Determine the (x, y) coordinate at the center of the cell enclosing the given text.  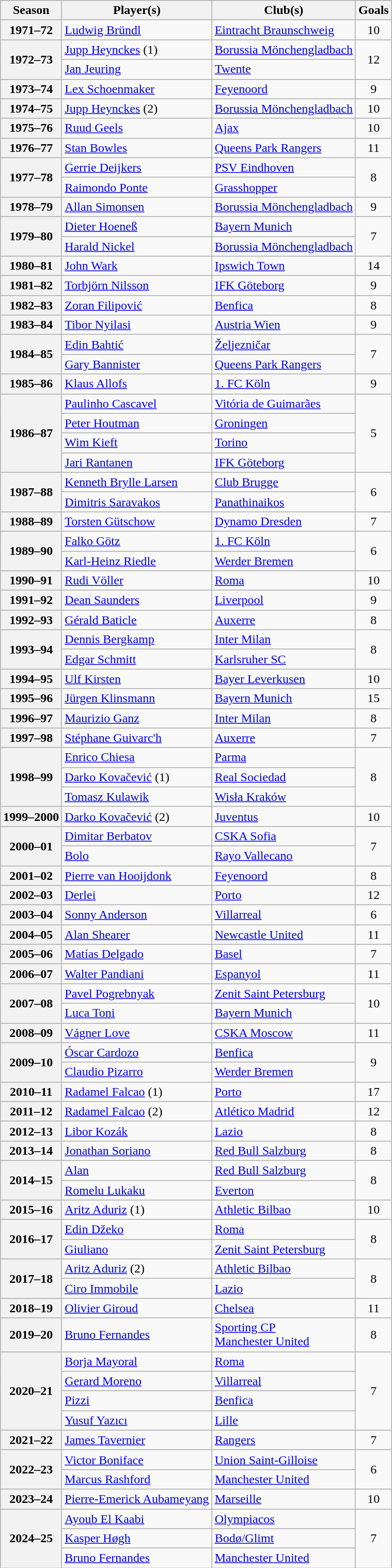
Chelsea (284, 1308)
2008–09 (31, 1033)
Lille (284, 1420)
Torsten Gütschow (137, 521)
Aritz Aduriz (2) (137, 1269)
2019–20 (31, 1335)
Bodø/Glimt (284, 1539)
Player(s) (137, 10)
1992–93 (31, 620)
Lex Schoenmaker (137, 89)
Bayer Leverkusen (284, 679)
Eintracht Braunschweig (284, 30)
2012–13 (31, 1131)
1986–87 (31, 433)
1980–81 (31, 266)
2009–10 (31, 1062)
Zoran Filipović (137, 305)
Paulinho Cascavel (137, 403)
Óscar Cardozo (137, 1052)
1972–73 (31, 59)
Maurizio Ganz (137, 718)
1993–94 (31, 649)
CSKA Moscow (284, 1033)
Kasper Høgh (137, 1539)
Wisła Kraków (284, 797)
Karlsruher SC (284, 659)
Alan Shearer (137, 935)
Jan Jeuring (137, 69)
Newcastle United (284, 935)
2006–07 (31, 974)
2005–06 (31, 954)
Borja Mayoral (137, 1361)
Club Brugge (284, 482)
Austria Wien (284, 325)
1990–91 (31, 581)
Olympiacos (284, 1518)
Gerrie Deijkers (137, 167)
1973–74 (31, 89)
2023–24 (31, 1499)
1997–98 (31, 738)
2021–22 (31, 1440)
Tibor Nyilasi (137, 325)
Victor Boniface (137, 1460)
Yusuf Yazıcı (137, 1420)
Giuliano (137, 1249)
2015–16 (31, 1210)
Twente (284, 69)
Olivier Giroud (137, 1308)
Edin Džeko (137, 1230)
2002–03 (31, 895)
Gerard Moreno (137, 1381)
Union Saint-Gilloise (284, 1460)
1987–88 (31, 492)
1971–72 (31, 30)
John Wark (137, 266)
Ipswich Town (284, 266)
2010–11 (31, 1092)
Jürgen Klinsmann (137, 698)
Parma (284, 757)
Aritz Aduriz (1) (137, 1210)
Matías Delgado (137, 954)
1977–78 (31, 177)
1996–97 (31, 718)
1985–86 (31, 384)
Everton (284, 1190)
Edgar Schmitt (137, 659)
2001–02 (31, 876)
1999–2000 (31, 816)
Dennis Bergkamp (137, 640)
2007–08 (31, 1003)
Sonny Anderson (137, 915)
Falko Götz (137, 541)
Libor Kozák (137, 1131)
2022–23 (31, 1469)
Pierre-Emerick Aubameyang (137, 1499)
14 (373, 266)
Claudio Pizarro (137, 1072)
Vágner Love (137, 1033)
Dimitar Berbatov (137, 836)
17 (373, 1092)
1975–76 (31, 128)
Alan (137, 1170)
Marcus Rashford (137, 1479)
1994–95 (31, 679)
Real Sociedad (284, 777)
Goals (373, 10)
Harald Nickel (137, 246)
Dynamo Dresden (284, 521)
Ulf Kirsten (137, 679)
Gérald Baticle (137, 620)
Edin Bahtić (137, 345)
Dean Saunders (137, 600)
Darko Kovačević (2) (137, 816)
Enrico Chiesa (137, 757)
1983–84 (31, 325)
5 (373, 433)
Grasshopper (284, 187)
1995–96 (31, 698)
Jari Rantanen (137, 462)
Kenneth Brylle Larsen (137, 482)
PSV Eindhoven (284, 167)
2018–19 (31, 1308)
Groningen (284, 423)
1978–79 (31, 207)
1998–99 (31, 777)
Željezničar (284, 345)
1984–85 (31, 354)
Romelu Lukaku (137, 1190)
Gary Bannister (137, 364)
James Tavernier (137, 1440)
2011–12 (31, 1111)
2024–25 (31, 1538)
Darko Kovačević (1) (137, 777)
Atlético Madrid (284, 1111)
Raimondo Ponte (137, 187)
1991–92 (31, 600)
1976–77 (31, 148)
1974–75 (31, 108)
2000–01 (31, 846)
Jonathan Soriano (137, 1151)
Tomasz Kulawik (137, 797)
Rangers (284, 1440)
Juventus (284, 816)
Radamel Falcao (1) (137, 1092)
Ludwig Bründl (137, 30)
Jupp Heynckes (1) (137, 50)
2020–21 (31, 1391)
Espanyol (284, 974)
Jupp Heynckes (2) (137, 108)
Allan Simonsen (137, 207)
15 (373, 698)
Ayoub El Kaabi (137, 1518)
2016–17 (31, 1239)
Season (31, 10)
Dimitris Saravakos (137, 502)
Torbjörn Nilsson (137, 286)
Derlei (137, 895)
Wim Kieft (137, 443)
Pavel Pogrebnyak (137, 993)
Karl-Heinz Riedle (137, 561)
Liverpool (284, 600)
Bolo (137, 856)
2017–18 (31, 1279)
Sporting CP Manchester United (284, 1335)
Panathinaikos (284, 502)
Ruud Geels (137, 128)
Stan Bowles (137, 148)
1989–90 (31, 551)
Pierre van Hooijdonk (137, 876)
2003–04 (31, 915)
2014–15 (31, 1180)
2013–14 (31, 1151)
Vitória de Guimarães (284, 403)
Ciro Immobile (137, 1288)
2004–05 (31, 935)
1982–83 (31, 305)
Walter Pandiani (137, 974)
Marseille (284, 1499)
Stéphane Guivarc'h (137, 738)
Radamel Falcao (2) (137, 1111)
Klaus Allofs (137, 384)
Basel (284, 954)
1981–82 (31, 286)
Ajax (284, 128)
Peter Houtman (137, 423)
1988–89 (31, 521)
1979–80 (31, 236)
Rayo Vallecano (284, 856)
Torino (284, 443)
Rudi Völler (137, 581)
Luca Toni (137, 1013)
CSKA Sofia (284, 836)
Pizzi (137, 1401)
Dieter Hoeneß (137, 226)
Club(s) (284, 10)
